Detect which cell encompasses the target text, then output its (x, y) center coordinate. 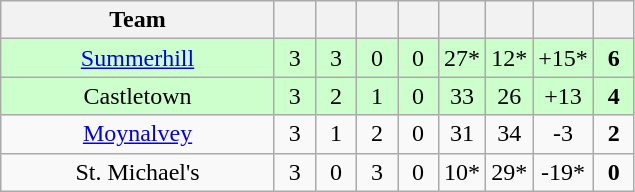
4 (614, 96)
+13 (564, 96)
10* (462, 172)
-3 (564, 134)
12* (510, 58)
26 (510, 96)
+15* (564, 58)
33 (462, 96)
6 (614, 58)
Team (138, 20)
29* (510, 172)
-19* (564, 172)
Castletown (138, 96)
Moynalvey (138, 134)
Summerhill (138, 58)
St. Michael's (138, 172)
34 (510, 134)
27* (462, 58)
31 (462, 134)
